Pinpoint the cell where the given text exists, returning its (X, Y) midpoint coordinate. 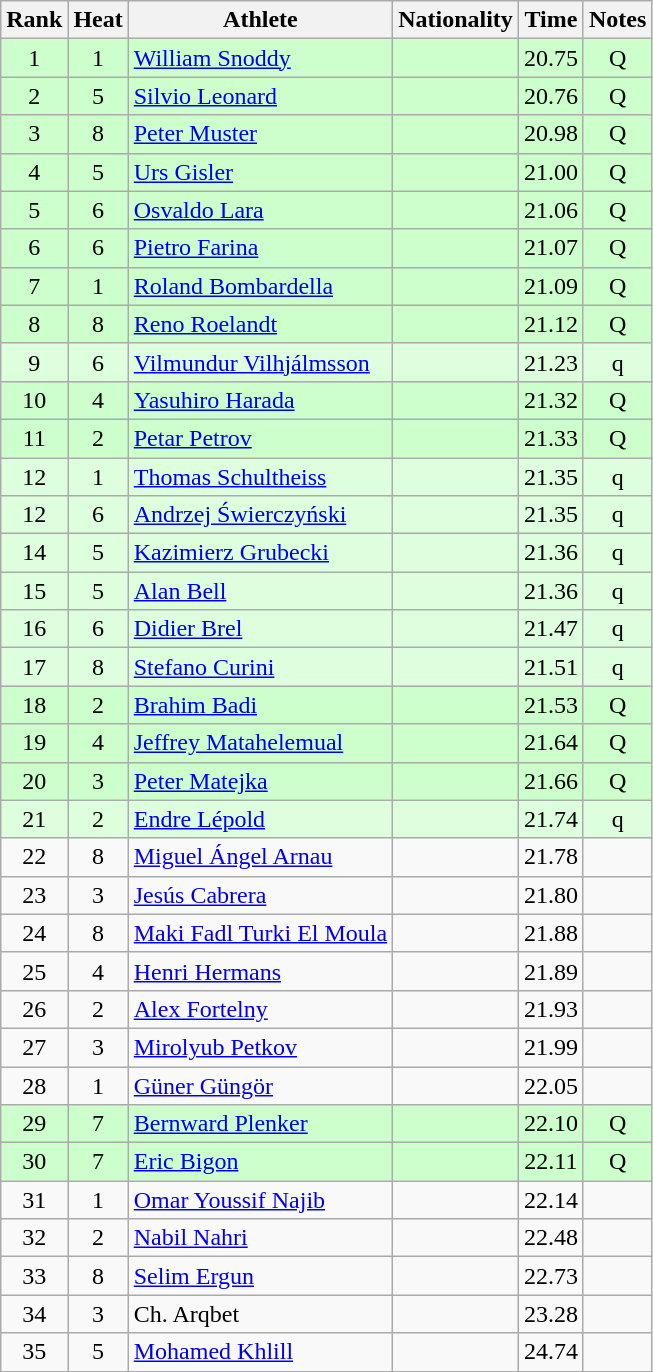
26 (34, 1009)
21.00 (550, 172)
Mirolyub Petkov (260, 1047)
Didier Brel (260, 629)
Pietro Farina (260, 248)
Kazimierz Grubecki (260, 553)
21.12 (550, 324)
22.48 (550, 1238)
34 (34, 1314)
Henri Hermans (260, 971)
21.09 (550, 286)
29 (34, 1124)
22.11 (550, 1162)
25 (34, 971)
21.51 (550, 667)
22.10 (550, 1124)
22.14 (550, 1200)
23.28 (550, 1314)
15 (34, 591)
21.80 (550, 895)
Nationality (456, 20)
24.74 (550, 1352)
Peter Muster (260, 134)
21.47 (550, 629)
Nabil Nahri (260, 1238)
31 (34, 1200)
27 (34, 1047)
30 (34, 1162)
20.98 (550, 134)
21.64 (550, 743)
16 (34, 629)
21.66 (550, 781)
Athlete (260, 20)
Selim Ergun (260, 1276)
22.05 (550, 1085)
10 (34, 400)
Jeffrey Matahelemual (260, 743)
Jesús Cabrera (260, 895)
9 (34, 362)
Miguel Ángel Arnau (260, 857)
Time (550, 20)
24 (34, 933)
Andrzej Świerczyński (260, 515)
14 (34, 553)
21.78 (550, 857)
11 (34, 438)
21.06 (550, 210)
21.32 (550, 400)
22 (34, 857)
21.07 (550, 248)
Rank (34, 20)
Silvio Leonard (260, 96)
Vilmundur Vilhjálmsson (260, 362)
21.88 (550, 933)
21.33 (550, 438)
21.93 (550, 1009)
20.75 (550, 58)
Urs Gisler (260, 172)
18 (34, 705)
Alex Fortelny (260, 1009)
Roland Bombardella (260, 286)
Thomas Schultheiss (260, 477)
33 (34, 1276)
32 (34, 1238)
21 (34, 819)
Bernward Plenker (260, 1124)
19 (34, 743)
Petar Petrov (260, 438)
William Snoddy (260, 58)
17 (34, 667)
Peter Matejka (260, 781)
21.89 (550, 971)
Stefano Curini (260, 667)
Maki Fadl Turki El Moula (260, 933)
Heat (98, 20)
Notes (617, 20)
21.23 (550, 362)
21.53 (550, 705)
Ch. Arqbet (260, 1314)
28 (34, 1085)
35 (34, 1352)
23 (34, 895)
21.99 (550, 1047)
Mohamed Khlill (260, 1352)
Endre Lépold (260, 819)
Eric Bigon (260, 1162)
Alan Bell (260, 591)
Yasuhiro Harada (260, 400)
21.74 (550, 819)
Güner Güngör (260, 1085)
Brahim Badi (260, 705)
20.76 (550, 96)
Reno Roelandt (260, 324)
22.73 (550, 1276)
20 (34, 781)
Omar Youssif Najib (260, 1200)
Osvaldo Lara (260, 210)
